Search for the cell housing the specified text and yield its [x, y] center coordinate. 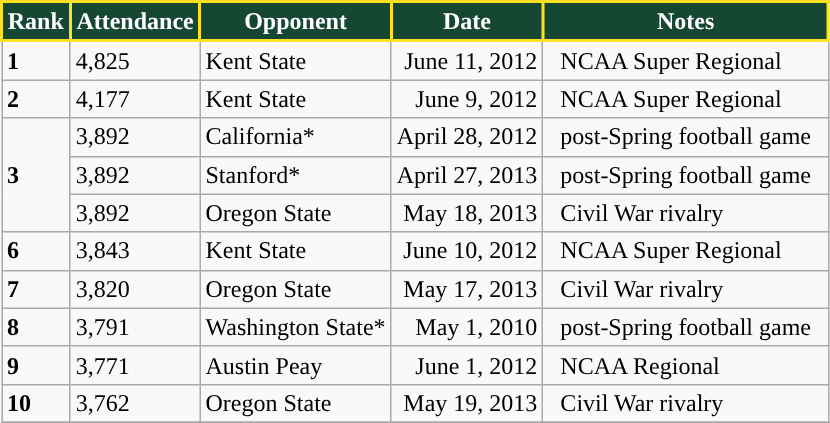
June 10, 2012 [467, 251]
June 11, 2012 [467, 60]
3,771 [135, 365]
3,820 [135, 289]
9 [36, 365]
June 9, 2012 [467, 99]
Washington State* [296, 327]
Date [467, 22]
3 [36, 175]
May 18, 2013 [467, 213]
4,825 [135, 60]
Notes [686, 22]
3,791 [135, 327]
May 19, 2013 [467, 403]
May 17, 2013 [467, 289]
June 1, 2012 [467, 365]
Rank [36, 22]
May 1, 2010 [467, 327]
Attendance [135, 22]
4,177 [135, 99]
3,762 [135, 403]
10 [36, 403]
3,843 [135, 251]
NCAA Regional [686, 365]
6 [36, 251]
Austin Peay [296, 365]
Stanford* [296, 175]
7 [36, 289]
Opponent [296, 22]
1 [36, 60]
8 [36, 327]
April 27, 2013 [467, 175]
April 28, 2012 [467, 137]
California* [296, 137]
2 [36, 99]
